Find where the given text appears and provide that cell's center as [x, y] coordinate. 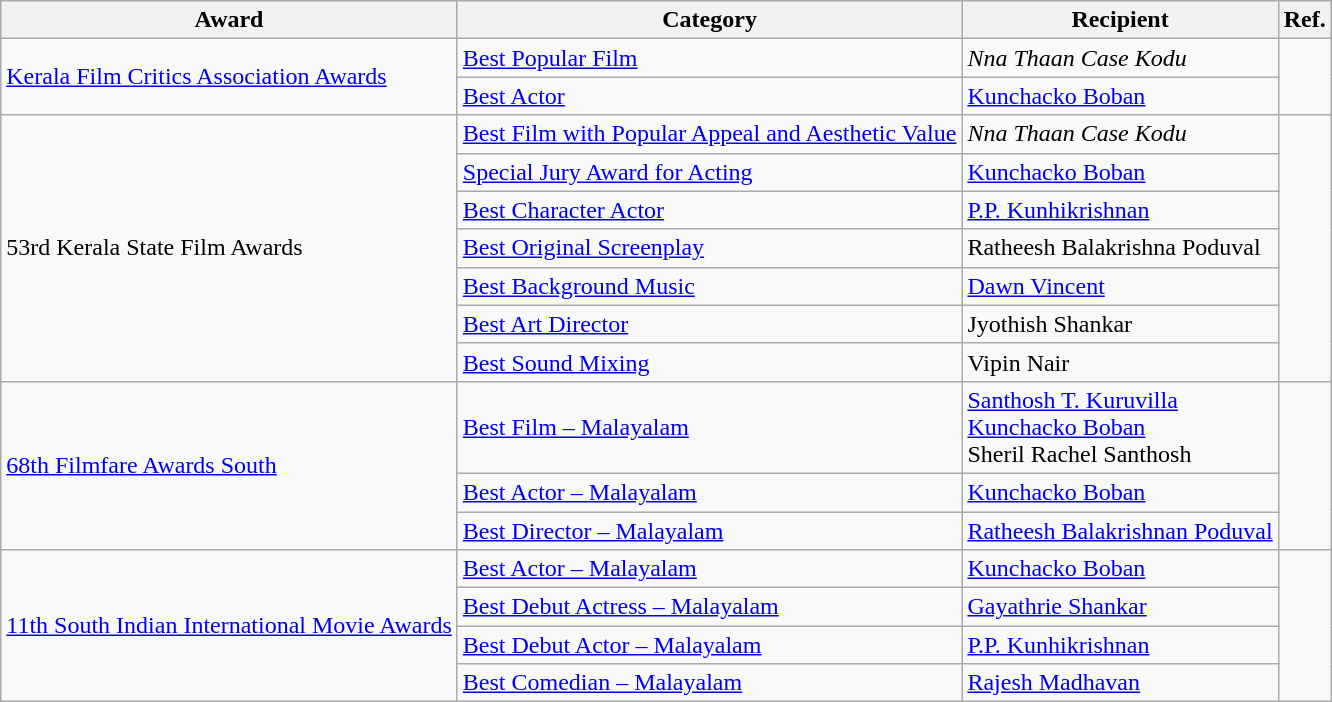
Best Film – Malayalam [710, 427]
Kerala Film Critics Association Awards [230, 77]
Best Actor [710, 96]
Gayathrie Shankar [1120, 607]
53rd Kerala State Film Awards [230, 248]
Best Sound Mixing [710, 362]
Best Director – Malayalam [710, 531]
68th Filmfare Awards South [230, 465]
Vipin Nair [1120, 362]
11th South Indian International Movie Awards [230, 626]
Best Popular Film [710, 58]
Ratheesh Balakrishna Poduval [1120, 248]
Best Character Actor [710, 210]
Best Comedian – Malayalam [710, 683]
Category [710, 20]
Best Film with Popular Appeal and Aesthetic Value [710, 134]
Best Original Screenplay [710, 248]
Award [230, 20]
Best Debut Actress – Malayalam [710, 607]
Ratheesh Balakrishnan Poduval [1120, 531]
Santhosh T. KuruvillaKunchacko BobanSheril Rachel Santhosh [1120, 427]
Rajesh Madhavan [1120, 683]
Best Background Music [710, 286]
Jyothish Shankar [1120, 324]
Best Debut Actor – Malayalam [710, 645]
Best Art Director [710, 324]
Recipient [1120, 20]
Special Jury Award for Acting [710, 172]
Dawn Vincent [1120, 286]
Ref. [1304, 20]
